Locate the cell with the specified text and output its [X, Y] center coordinate. 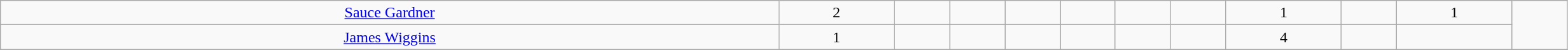
4 [1284, 37]
2 [836, 13]
Sauce Gardner [390, 13]
James Wiggins [390, 37]
